Scan for the cell matching the given text and deliver its (X, Y) coordinate at center. 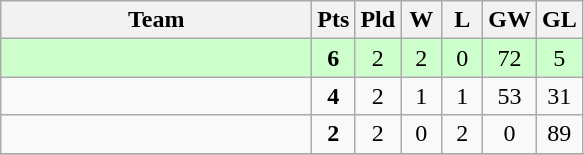
89 (559, 134)
72 (510, 58)
Pld (378, 20)
Team (156, 20)
W (422, 20)
4 (334, 96)
GL (559, 20)
L (462, 20)
53 (510, 96)
GW (510, 20)
31 (559, 96)
6 (334, 58)
Pts (334, 20)
5 (559, 58)
